Find where the given text appears and provide that cell's center as [X, Y] coordinate. 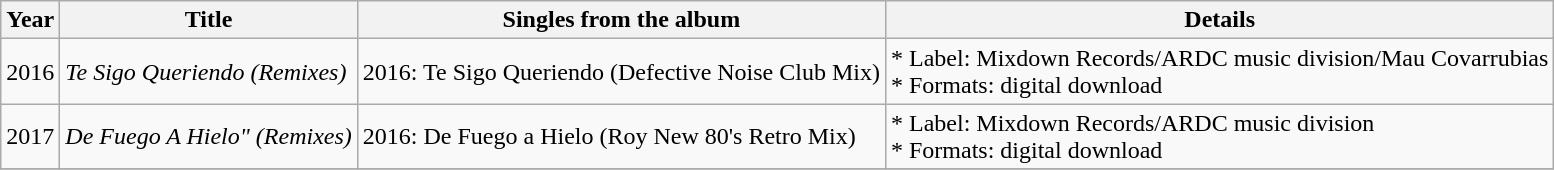
2016: De Fuego a Hielo (Roy New 80's Retro Mix) [621, 136]
Te Sigo Queriendo (Remixes) [208, 72]
Year [30, 20]
Title [208, 20]
2016: Te Sigo Queriendo (Defective Noise Club Mix) [621, 72]
Singles from the album [621, 20]
* Label: Mixdown Records/ARDC music division * Formats: digital download [1219, 136]
2016 [30, 72]
2017 [30, 136]
De Fuego A Hielo" (Remixes) [208, 136]
Details [1219, 20]
* Label: Mixdown Records/ARDC music division/Mau Covarrubias * Formats: digital download [1219, 72]
